Scan for the cell matching the given text and deliver its (x, y) coordinate at center. 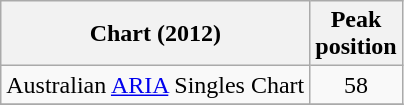
Peakposition (356, 34)
58 (356, 85)
Australian ARIA Singles Chart (156, 85)
Chart (2012) (156, 34)
